Locate the cell with the specified text and output its [X, Y] center coordinate. 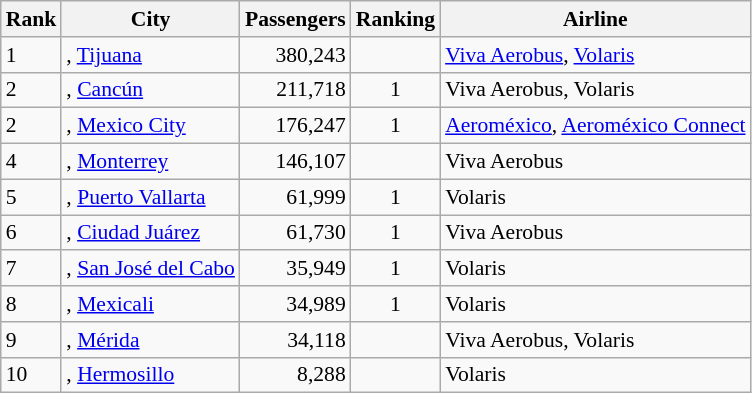
61,999 [296, 197]
Ranking [396, 19]
5 [32, 197]
, Mexicali [150, 304]
176,247 [296, 126]
City [150, 19]
, San José del Cabo [150, 269]
4 [32, 162]
, Cancún [150, 90]
35,949 [296, 269]
10 [32, 375]
380,243 [296, 55]
7 [32, 269]
Passengers [296, 19]
Airline [595, 19]
8 [32, 304]
61,730 [296, 233]
8,288 [296, 375]
146,107 [296, 162]
, Mexico City [150, 126]
, Puerto Vallarta [150, 197]
6 [32, 233]
34,989 [296, 304]
211,718 [296, 90]
Rank [32, 19]
, Tijuana [150, 55]
Aeroméxico, Aeroméxico Connect [595, 126]
, Hermosillo [150, 375]
, Ciudad Juárez [150, 233]
9 [32, 340]
34,118 [296, 340]
, Monterrey [150, 162]
, Mérida [150, 340]
